Scan for the cell matching the given text and deliver its [X, Y] coordinate at center. 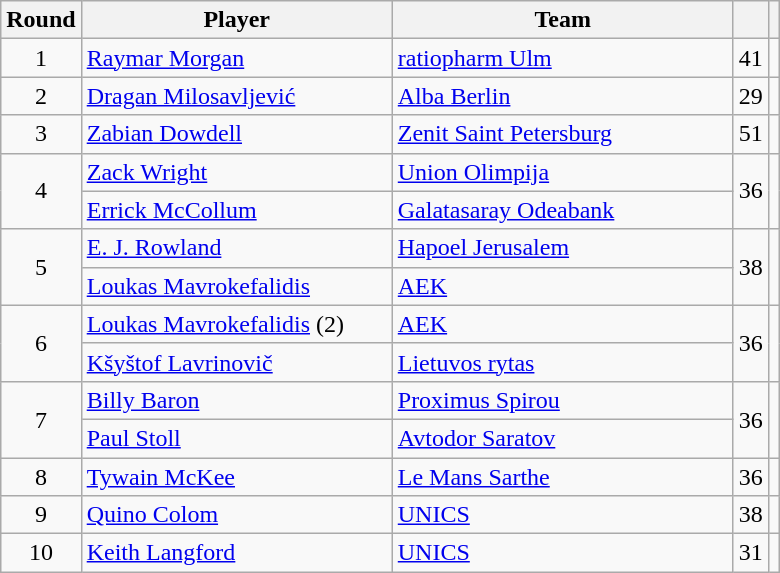
Team [562, 20]
Errick McCollum [236, 210]
31 [750, 553]
41 [750, 58]
6 [41, 343]
ratiopharm Ulm [562, 58]
Alba Berlin [562, 96]
Avtodor Saratov [562, 438]
9 [41, 515]
Player [236, 20]
E. J. Rowland [236, 248]
Galatasaray Odeabank [562, 210]
Zenit Saint Petersburg [562, 134]
Zack Wright [236, 172]
Kšyštof Lavrinovič [236, 362]
Quino Colom [236, 515]
8 [41, 477]
Billy Baron [236, 400]
2 [41, 96]
Raymar Morgan [236, 58]
Dragan Milosavljević [236, 96]
Loukas Mavrokefalidis (2) [236, 324]
7 [41, 419]
Lietuvos rytas [562, 362]
Loukas Mavrokefalidis [236, 286]
Union Olimpija [562, 172]
29 [750, 96]
Zabian Dowdell [236, 134]
4 [41, 191]
5 [41, 267]
Le Mans Sarthe [562, 477]
Keith Langford [236, 553]
Proximus Spirou [562, 400]
51 [750, 134]
10 [41, 553]
Paul Stoll [236, 438]
1 [41, 58]
3 [41, 134]
Round [41, 20]
Hapoel Jerusalem [562, 248]
Tywain McKee [236, 477]
